For the text-containing cell, return its midpoint in [X, Y] coordinate format. 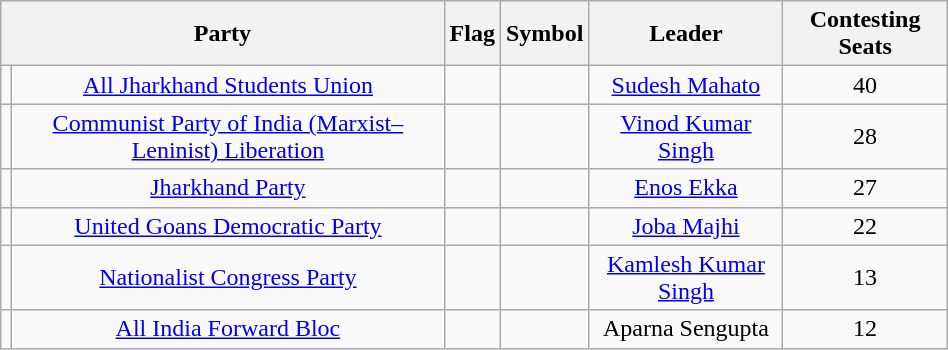
Contesting Seats [865, 34]
40 [865, 85]
Communist Party of India (Marxist–Leninist) Liberation [228, 136]
Kamlesh Kumar Singh [686, 278]
Leader [686, 34]
Sudesh Mahato [686, 85]
Vinod Kumar Singh [686, 136]
28 [865, 136]
27 [865, 188]
All India Forward Bloc [228, 329]
All Jharkhand Students Union [228, 85]
Enos Ekka [686, 188]
Symbol [544, 34]
Jharkhand Party [228, 188]
Nationalist Congress Party [228, 278]
Flag [472, 34]
United Goans Democratic Party [228, 226]
Aparna Sengupta [686, 329]
Joba Majhi [686, 226]
13 [865, 278]
12 [865, 329]
Party [222, 34]
22 [865, 226]
